For the text-containing cell, return its midpoint in [x, y] coordinate format. 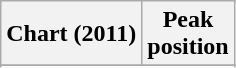
Chart (2011) [72, 34]
Peakposition [188, 34]
